Locate the cell with the specified text and output its (X, Y) center coordinate. 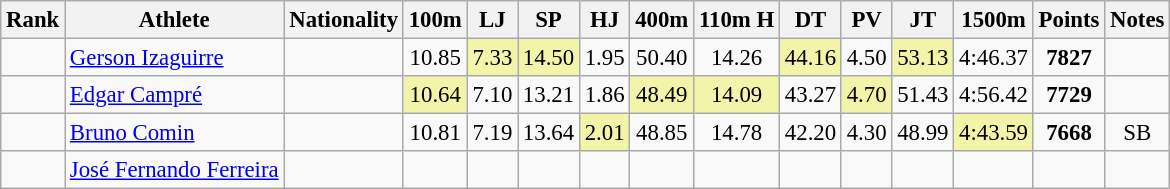
4:46.37 (994, 58)
4.50 (866, 58)
1.95 (604, 58)
13.21 (549, 95)
Athlete (174, 20)
7.33 (492, 58)
44.16 (811, 58)
7729 (1068, 95)
10.64 (435, 95)
1.86 (604, 95)
10.85 (435, 58)
43.27 (811, 95)
PV (866, 20)
4.70 (866, 95)
10.81 (435, 133)
SB (1138, 133)
48.99 (923, 133)
48.85 (662, 133)
7668 (1068, 133)
Notes (1138, 20)
DT (811, 20)
100m (435, 20)
Edgar Campré (174, 95)
14.78 (737, 133)
7827 (1068, 58)
Rank (33, 20)
4:56.42 (994, 95)
JT (923, 20)
42.20 (811, 133)
7.19 (492, 133)
José Fernando Ferreira (174, 170)
HJ (604, 20)
50.40 (662, 58)
SP (549, 20)
51.43 (923, 95)
1500m (994, 20)
13.64 (549, 133)
4.30 (866, 133)
4:43.59 (994, 133)
7.10 (492, 95)
Nationality (344, 20)
48.49 (662, 95)
Points (1068, 20)
14.26 (737, 58)
2.01 (604, 133)
LJ (492, 20)
53.13 (923, 58)
110m H (737, 20)
Gerson Izaguirre (174, 58)
14.09 (737, 95)
400m (662, 20)
14.50 (549, 58)
Bruno Comin (174, 133)
